Pinpoint the cell where the given text exists, returning its [X, Y] midpoint coordinate. 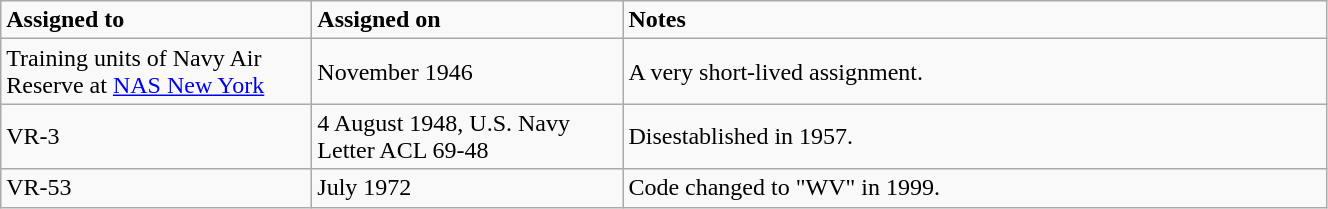
Disestablished in 1957. [975, 136]
VR-3 [156, 136]
4 August 1948, U.S. Navy Letter ACL 69-48 [468, 136]
Assigned on [468, 20]
July 1972 [468, 188]
A very short-lived assignment. [975, 72]
VR-53 [156, 188]
Notes [975, 20]
November 1946 [468, 72]
Training units of Navy Air Reserve at NAS New York [156, 72]
Code changed to "WV" in 1999. [975, 188]
Assigned to [156, 20]
